Identify which cell holds the provided text, then report its [x, y] central coordinate. 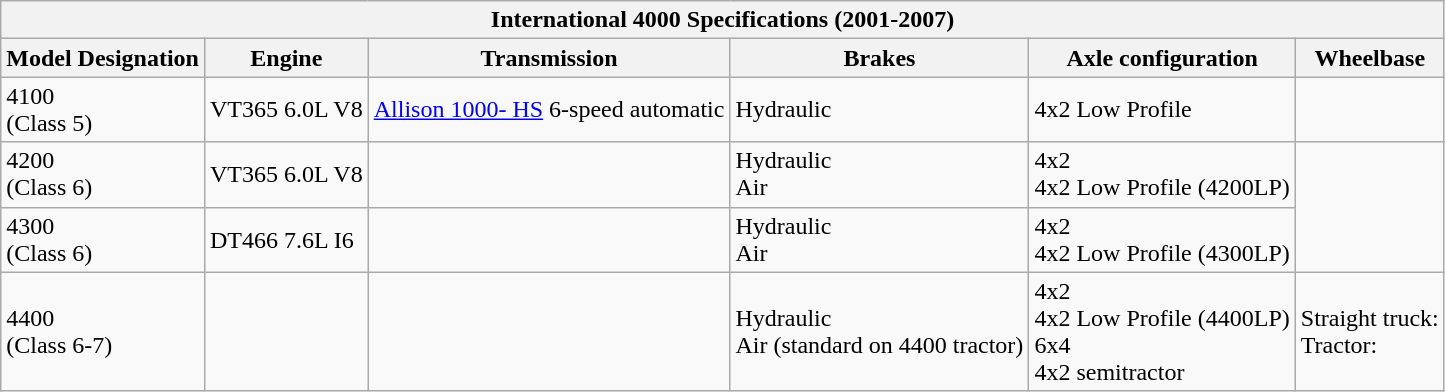
Engine [286, 58]
Wheelbase [1370, 58]
Transmission [549, 58]
HydraulicAir (standard on 4400 tractor) [880, 332]
Axle configuration [1162, 58]
4400(Class 6-7) [103, 332]
Straight truck:Tractor: [1370, 332]
4100(Class 5) [103, 110]
4x24x2 Low Profile (4200LP) [1162, 174]
4200(Class 6) [103, 174]
4x24x2 Low Profile (4400LP)6x44x2 semitractor [1162, 332]
Allison 1000- HS 6-speed automatic [549, 110]
International 4000 Specifications (2001-2007) [723, 20]
Hydraulic [880, 110]
Brakes [880, 58]
4x24x2 Low Profile (4300LP) [1162, 240]
DT466 7.6L I6 [286, 240]
4300(Class 6) [103, 240]
4x2 Low Profile [1162, 110]
Model Designation [103, 58]
